Provide the (x, y) coordinate of the cell's center where the given text is located.  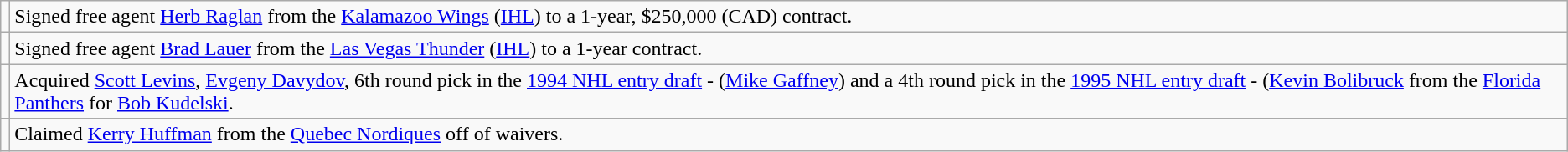
Signed free agent Brad Lauer from the Las Vegas Thunder (IHL) to a 1-year contract. (789, 48)
Signed free agent Herb Raglan from the Kalamazoo Wings (IHL) to a 1-year, $250,000 (CAD) contract. (789, 17)
Claimed Kerry Huffman from the Quebec Nordiques off of waivers. (789, 134)
